Extract the (x, y) coordinate from the center of the cell holding the provided text.  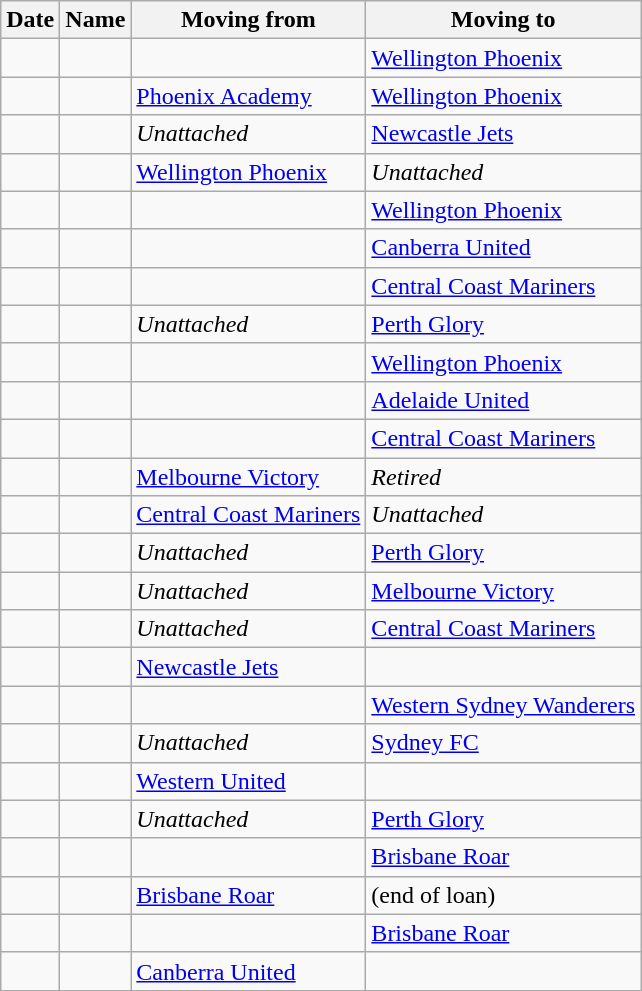
Date (30, 20)
Adelaide United (504, 400)
Moving from (248, 20)
Sydney FC (504, 743)
(end of loan) (504, 895)
Name (96, 20)
Retired (504, 477)
Phoenix Academy (248, 96)
Western Sydney Wanderers (504, 705)
Western United (248, 781)
Moving to (504, 20)
